Pinpoint the cell where the given text exists, returning its [X, Y] midpoint coordinate. 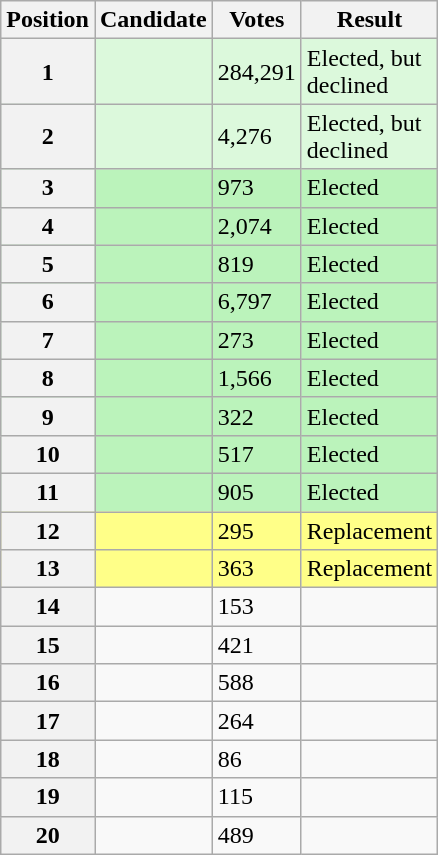
15 [48, 645]
284,291 [256, 72]
1,566 [256, 378]
10 [48, 454]
19 [48, 797]
489 [256, 835]
11 [48, 492]
3 [48, 188]
12 [48, 531]
6,797 [256, 302]
4 [48, 226]
2,074 [256, 226]
153 [256, 607]
20 [48, 835]
Result [369, 20]
9 [48, 416]
1 [48, 72]
273 [256, 340]
421 [256, 645]
363 [256, 569]
517 [256, 454]
2 [48, 136]
86 [256, 759]
115 [256, 797]
Votes [256, 20]
18 [48, 759]
973 [256, 188]
819 [256, 264]
4,276 [256, 136]
905 [256, 492]
Position [48, 20]
8 [48, 378]
17 [48, 721]
13 [48, 569]
264 [256, 721]
Candidate [153, 20]
14 [48, 607]
16 [48, 683]
322 [256, 416]
7 [48, 340]
6 [48, 302]
5 [48, 264]
588 [256, 683]
295 [256, 531]
